Pinpoint the cell where the given text exists, returning its [x, y] midpoint coordinate. 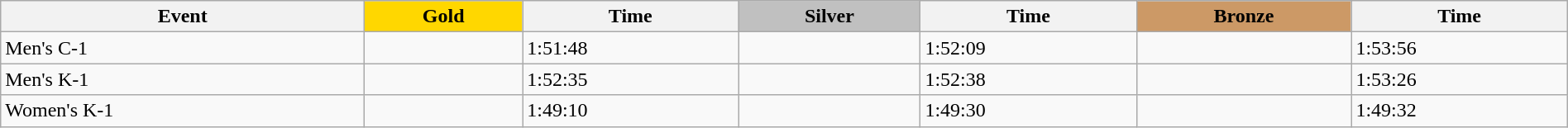
Gold [443, 17]
1:49:32 [1459, 111]
1:51:48 [630, 48]
1:49:30 [1029, 111]
1:49:10 [630, 111]
Women's K-1 [183, 111]
Men's K-1 [183, 79]
1:53:26 [1459, 79]
1:52:38 [1029, 79]
1:53:56 [1459, 48]
Men's C-1 [183, 48]
Bronze [1244, 17]
1:52:35 [630, 79]
Event [183, 17]
Silver [829, 17]
1:52:09 [1029, 48]
